Identify which cell holds the provided text, then report its (x, y) central coordinate. 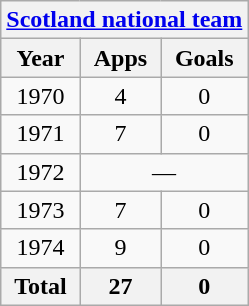
27 (120, 286)
— (164, 172)
Goals (204, 58)
9 (120, 248)
Year (40, 58)
Scotland national team (124, 20)
1972 (40, 172)
1970 (40, 96)
Total (40, 286)
1971 (40, 134)
1973 (40, 210)
Apps (120, 58)
4 (120, 96)
1974 (40, 248)
